Identify which cell holds the provided text, then report its [X, Y] central coordinate. 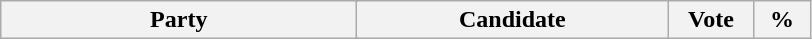
% [782, 20]
Vote [711, 20]
Candidate [512, 20]
Party [179, 20]
